Determine the (x, y) coordinate at the center of the cell enclosing the given text.  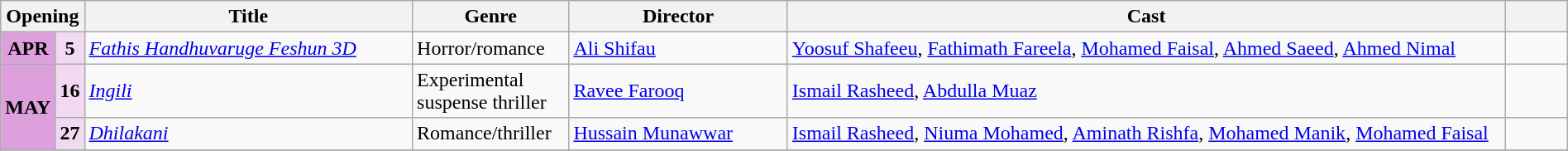
Genre (491, 17)
Ali Shifau (678, 48)
16 (69, 91)
Horror/romance (491, 48)
Romance/thriller (491, 134)
27 (69, 134)
MAY (28, 106)
Ingili (248, 91)
Yoosuf Shafeeu, Fathimath Fareela, Mohamed Faisal, Ahmed Saeed, Ahmed Nimal (1146, 48)
Opening (43, 17)
Experimental suspense thriller (491, 91)
Ismail Rasheed, Abdulla Muaz (1146, 91)
Ravee Farooq (678, 91)
Dhilakani (248, 134)
Hussain Munawwar (678, 134)
Cast (1146, 17)
APR (28, 48)
5 (69, 48)
Director (678, 17)
Title (248, 17)
Fathis Handhuvaruge Feshun 3D (248, 48)
Ismail Rasheed, Niuma Mohamed, Aminath Rishfa, Mohamed Manik, Mohamed Faisal (1146, 134)
